Scan for the cell matching the given text and deliver its [x, y] coordinate at center. 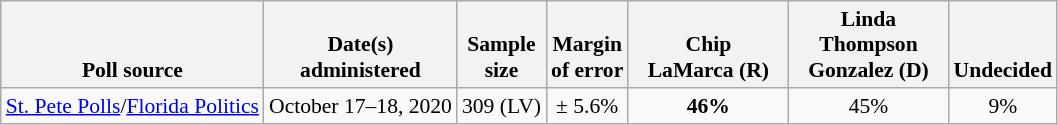
October 17–18, 2020 [360, 106]
309 (LV) [502, 106]
46% [708, 106]
ChipLaMarca (R) [708, 44]
Marginof error [587, 44]
Undecided [1003, 44]
Linda ThompsonGonzalez (D) [868, 44]
± 5.6% [587, 106]
Poll source [132, 44]
45% [868, 106]
Samplesize [502, 44]
St. Pete Polls/Florida Politics [132, 106]
9% [1003, 106]
Date(s)administered [360, 44]
